Return the (X, Y) coordinate for the center point of the cell that contains the specified text.  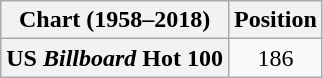
Chart (1958–2018) (115, 20)
186 (276, 58)
US Billboard Hot 100 (115, 58)
Position (276, 20)
